Capture the cell that displays the provided text and extract its (x, y) central coordinate. 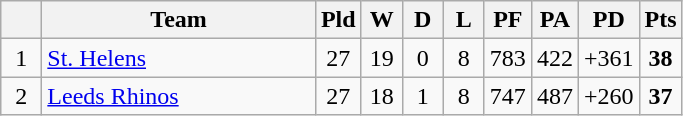
+260 (608, 96)
W (382, 20)
2 (22, 96)
Pld (338, 20)
L (464, 20)
783 (508, 58)
18 (382, 96)
Leeds Rhinos (179, 96)
PF (508, 20)
19 (382, 58)
+361 (608, 58)
487 (554, 96)
St. Helens (179, 58)
422 (554, 58)
D (422, 20)
0 (422, 58)
38 (660, 58)
PD (608, 20)
37 (660, 96)
PA (554, 20)
Team (179, 20)
747 (508, 96)
Pts (660, 20)
